Find where the given text appears and provide that cell's center as (x, y) coordinate. 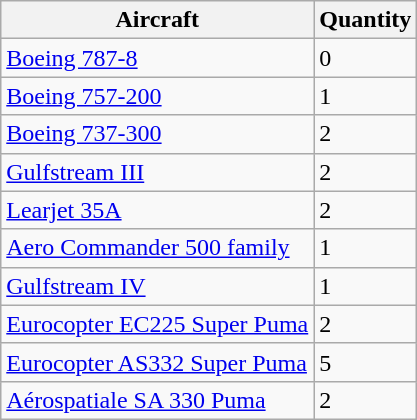
Learjet 35A (158, 210)
Eurocopter EC225 Super Puma (158, 324)
5 (366, 362)
0 (366, 58)
Gulfstream IV (158, 286)
Aircraft (158, 20)
Gulfstream III (158, 172)
Boeing 787-8 (158, 58)
Aérospatiale SA 330 Puma (158, 400)
Aero Commander 500 family (158, 248)
Boeing 757-200 (158, 96)
Quantity (366, 20)
Boeing 737-300 (158, 134)
Eurocopter AS332 Super Puma (158, 362)
